Determine the (x, y) coordinate at the center of the cell enclosing the given text.  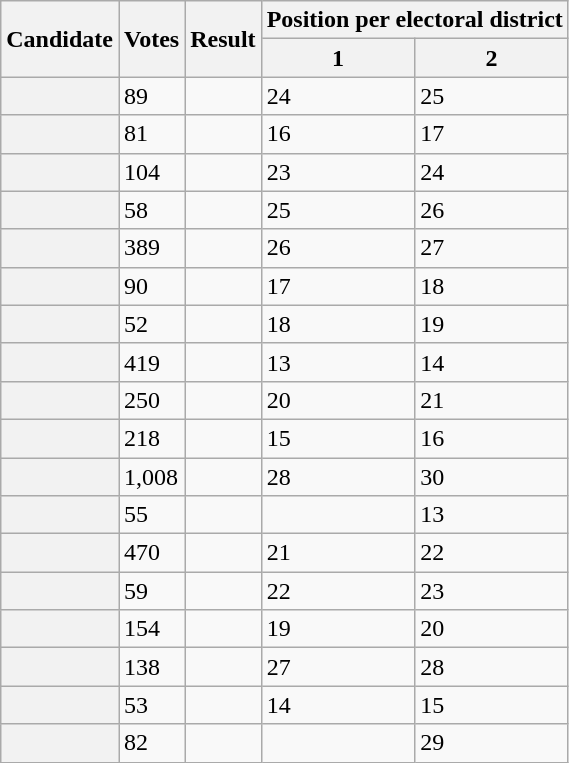
Votes (151, 39)
Position per electoral district (414, 20)
81 (151, 134)
154 (151, 629)
Result (223, 39)
1 (338, 58)
82 (151, 743)
250 (151, 400)
138 (151, 667)
218 (151, 438)
Candidate (60, 39)
58 (151, 210)
89 (151, 96)
1,008 (151, 477)
53 (151, 705)
470 (151, 553)
2 (492, 58)
29 (492, 743)
90 (151, 286)
104 (151, 172)
419 (151, 362)
389 (151, 248)
52 (151, 324)
55 (151, 515)
30 (492, 477)
59 (151, 591)
